Output the (X, Y) coordinate of the center of the cell containing the given text.  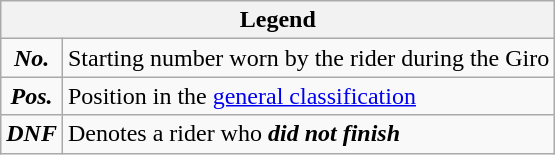
Starting number worn by the rider during the Giro (308, 58)
Legend (278, 20)
Denotes a rider who did not finish (308, 134)
DNF (32, 134)
Position in the general classification (308, 96)
Pos. (32, 96)
No. (32, 58)
